Determine the [X, Y] coordinate at the center of the cell enclosing the given text.  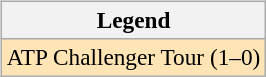
ATP Challenger Tour (1–0) [133, 57]
Legend [133, 20]
